Provide the (x, y) coordinate of the cell's center where the given text is located.  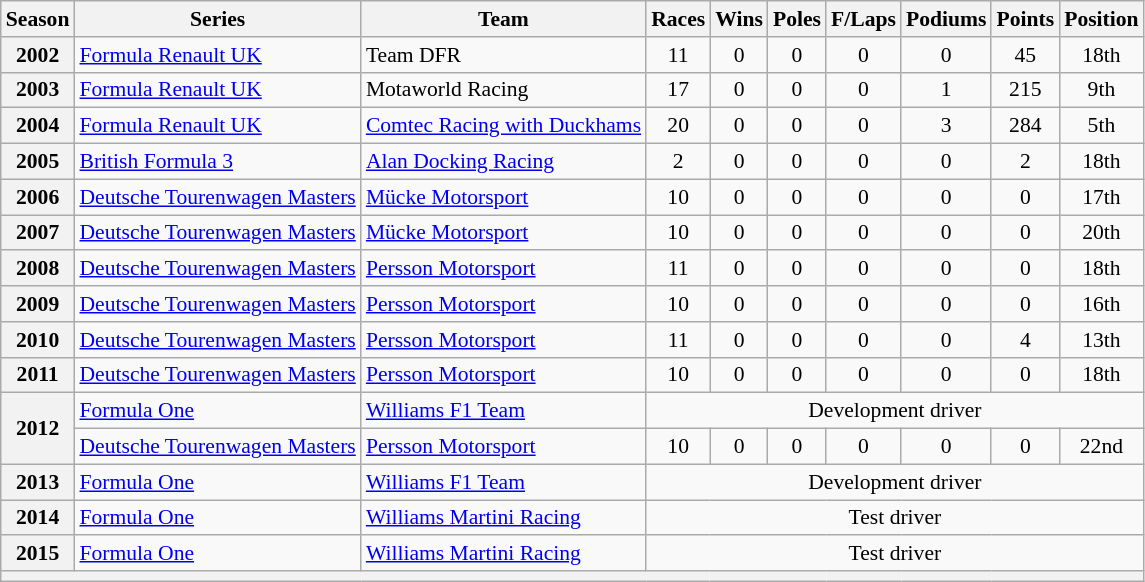
2015 (38, 554)
3 (946, 126)
5th (1101, 126)
2012 (38, 428)
2004 (38, 126)
45 (1025, 55)
Team (504, 19)
2011 (38, 375)
2014 (38, 518)
17th (1101, 197)
Team DFR (504, 55)
17 (678, 90)
2010 (38, 340)
2007 (38, 233)
Alan Docking Racing (504, 162)
4 (1025, 340)
2013 (38, 482)
2002 (38, 55)
2009 (38, 304)
215 (1025, 90)
22nd (1101, 447)
Series (217, 19)
2003 (38, 90)
16th (1101, 304)
Podiums (946, 19)
Motaworld Racing (504, 90)
20 (678, 126)
British Formula 3 (217, 162)
Points (1025, 19)
Wins (739, 19)
9th (1101, 90)
Races (678, 19)
F/Laps (864, 19)
Poles (797, 19)
Season (38, 19)
2008 (38, 269)
1 (946, 90)
284 (1025, 126)
2005 (38, 162)
20th (1101, 233)
13th (1101, 340)
Position (1101, 19)
2006 (38, 197)
Comtec Racing with Duckhams (504, 126)
